Output the [x, y] coordinate of the center of the cell containing the given text.  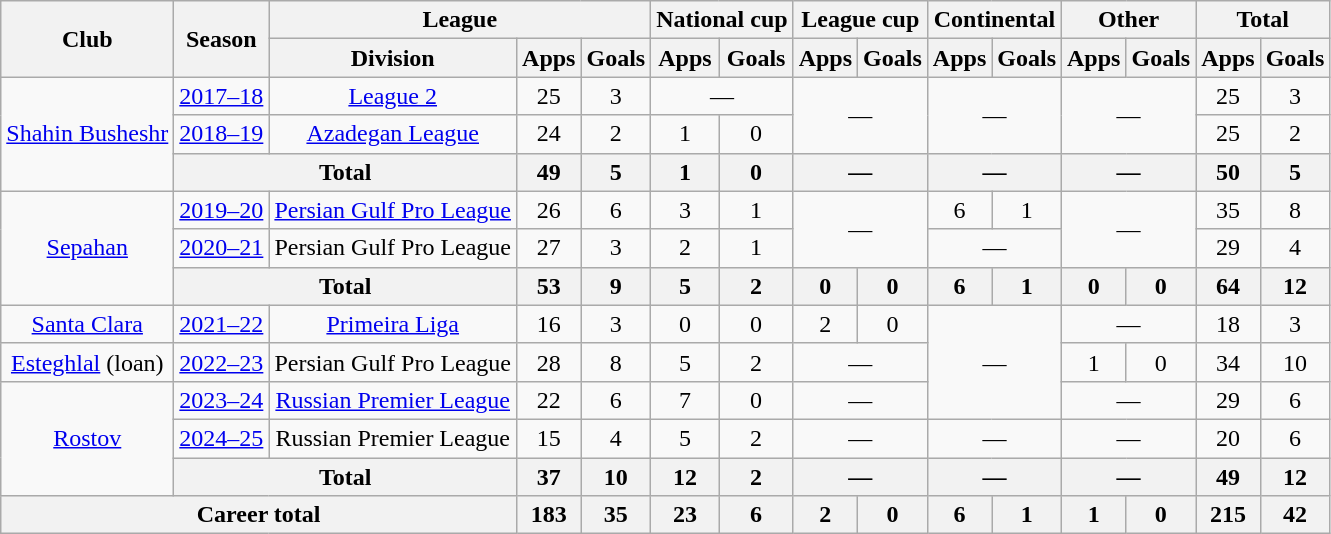
2022–23 [222, 362]
16 [549, 324]
2021–22 [222, 324]
50 [1228, 172]
Season [222, 39]
2023–24 [222, 400]
34 [1228, 362]
2017–18 [222, 96]
Club [88, 39]
24 [549, 134]
2020–21 [222, 248]
183 [549, 515]
League 2 [393, 96]
Other [1129, 20]
28 [549, 362]
22 [549, 400]
2018–19 [222, 134]
Division [393, 58]
9 [616, 286]
League [460, 20]
2024–25 [222, 438]
20 [1228, 438]
18 [1228, 324]
15 [549, 438]
37 [549, 477]
Rostov [88, 438]
Continental [994, 20]
23 [685, 515]
Sepahan [88, 248]
Esteghlal (loan) [88, 362]
27 [549, 248]
Primeira Liga [393, 324]
2019–20 [222, 210]
53 [549, 286]
7 [685, 400]
26 [549, 210]
Career total [259, 515]
215 [1228, 515]
Santa Clara [88, 324]
Shahin Busheshr [88, 134]
42 [1295, 515]
League cup [860, 20]
64 [1228, 286]
National cup [722, 20]
Azadegan League [393, 134]
